Return (x, y) of the center of cell containing provided text 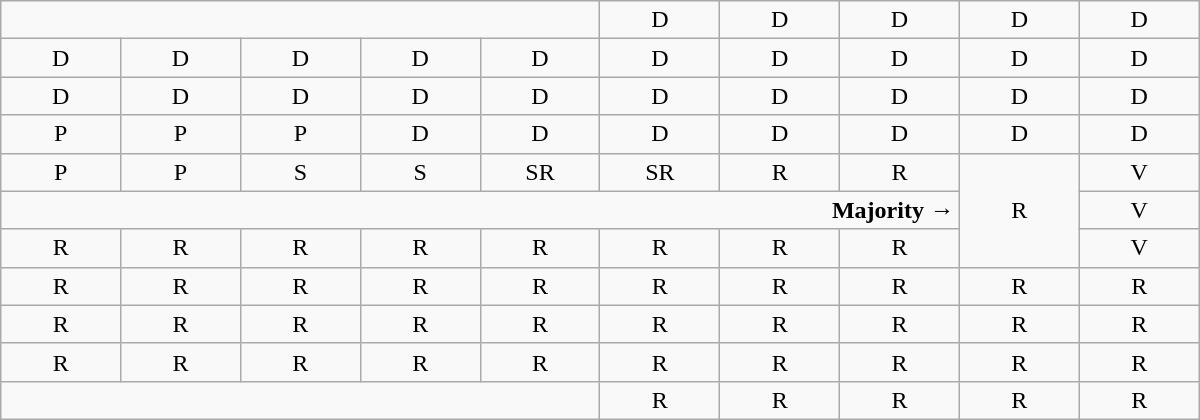
Majority → (480, 210)
